Output the (X, Y) coordinate of the center of the cell containing the given text.  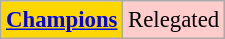
Relegated (174, 20)
Champions (62, 20)
